From the cell containing the given text, extract its center point as [X, Y] coordinate. 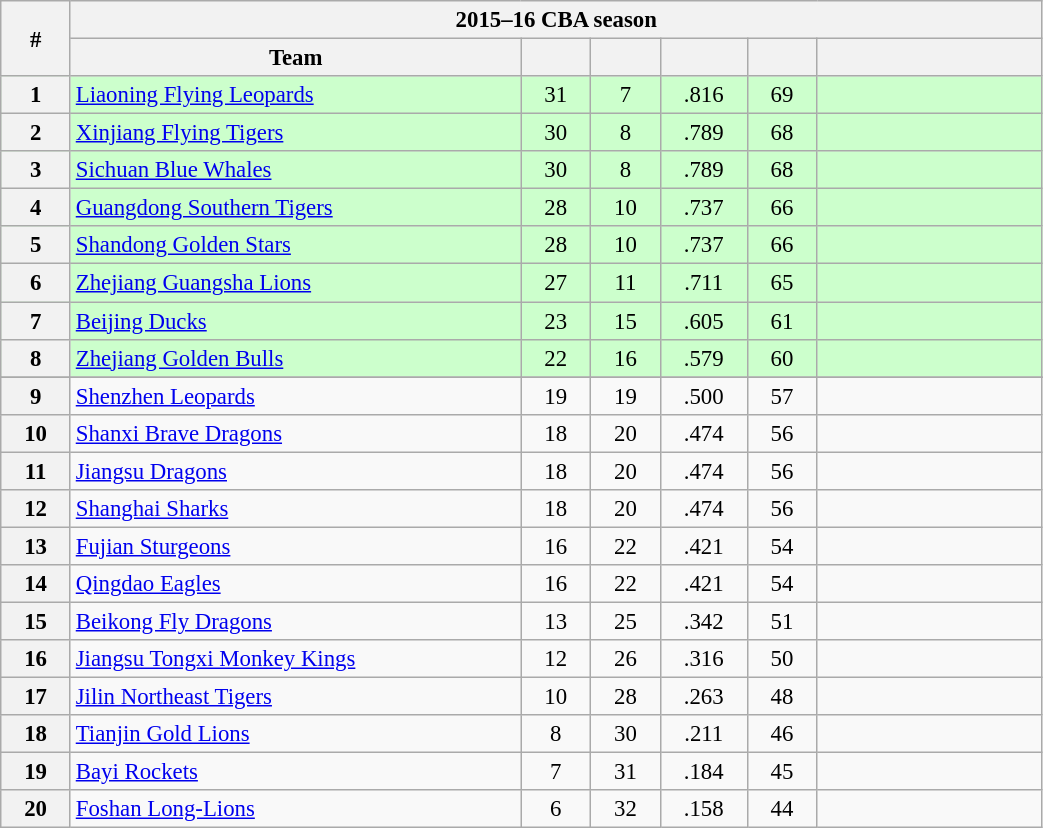
2015–16 CBA season [556, 20]
4 [36, 208]
45 [782, 772]
Tianjin Gold Lions [295, 734]
50 [782, 659]
.184 [704, 772]
57 [782, 396]
.158 [704, 809]
.605 [704, 321]
Beijing Ducks [295, 321]
Xinjiang Flying Tigers [295, 133]
Qingdao Eagles [295, 584]
.211 [704, 734]
5 [36, 245]
Shanxi Brave Dragons [295, 433]
.816 [704, 95]
14 [36, 584]
Shandong Golden Stars [295, 245]
26 [626, 659]
Shanghai Sharks [295, 509]
32 [626, 809]
1 [36, 95]
23 [556, 321]
Zhejiang Golden Bulls [295, 358]
Jilin Northeast Tigers [295, 697]
Bayi Rockets [295, 772]
46 [782, 734]
Team [295, 58]
.500 [704, 396]
# [36, 38]
61 [782, 321]
.342 [704, 621]
.316 [704, 659]
.579 [704, 358]
2 [36, 133]
.263 [704, 697]
.711 [704, 283]
69 [782, 95]
Jiangsu Dragons [295, 471]
Jiangsu Tongxi Monkey Kings [295, 659]
60 [782, 358]
Sichuan Blue Whales [295, 170]
65 [782, 283]
25 [626, 621]
9 [36, 396]
17 [36, 697]
48 [782, 697]
51 [782, 621]
Beikong Fly Dragons [295, 621]
Liaoning Flying Leopards [295, 95]
Foshan Long-Lions [295, 809]
3 [36, 170]
Fujian Sturgeons [295, 546]
44 [782, 809]
Zhejiang Guangsha Lions [295, 283]
Guangdong Southern Tigers [295, 208]
Shenzhen Leopards [295, 396]
27 [556, 283]
